For the text-containing cell, return its midpoint in (x, y) coordinate format. 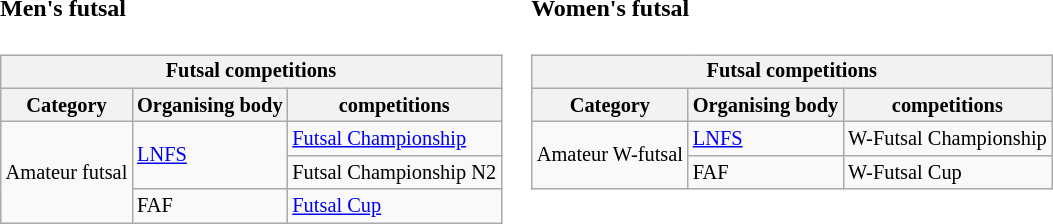
Amateur futsal (66, 172)
Futsal Championship N2 (394, 173)
Futsal Cup (394, 206)
Futsal Championship (394, 139)
W-Futsal Championship (947, 139)
Amateur W-futsal (610, 156)
W-Futsal Cup (947, 173)
